Provide the [X, Y] coordinate of the cell's center where the given text is located.  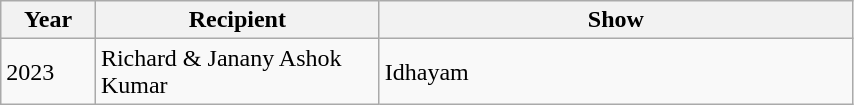
2023 [48, 72]
Richard & Janany Ashok Kumar [237, 72]
Recipient [237, 20]
Idhayam [616, 72]
Show [616, 20]
Year [48, 20]
